Extract the [X, Y] coordinate from the center of the cell holding the provided text.  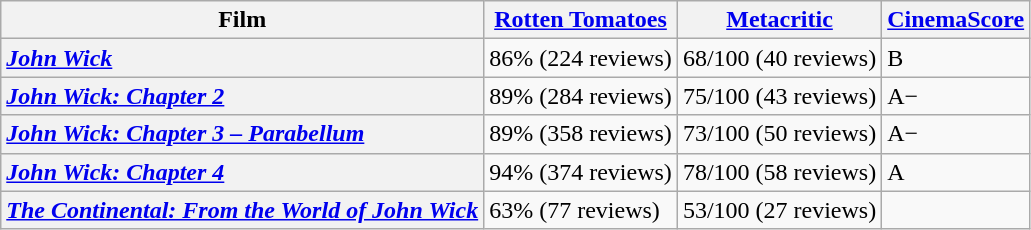
A [956, 172]
89% (358 reviews) [581, 134]
The Continental: From the World of John Wick [242, 210]
Metacritic [779, 20]
75/100 (43 reviews) [779, 96]
John Wick: Chapter 2 [242, 96]
94% (374 reviews) [581, 172]
B [956, 58]
Rotten Tomatoes [581, 20]
Film [242, 20]
78/100 (58 reviews) [779, 172]
53/100 (27 reviews) [779, 210]
68/100 (40 reviews) [779, 58]
CinemaScore [956, 20]
86% (224 reviews) [581, 58]
63% (77 reviews) [581, 210]
John Wick [242, 58]
John Wick: Chapter 3 – Parabellum [242, 134]
89% (284 reviews) [581, 96]
73/100 (50 reviews) [779, 134]
John Wick: Chapter 4 [242, 172]
